For the text-containing cell, return its midpoint in [X, Y] coordinate format. 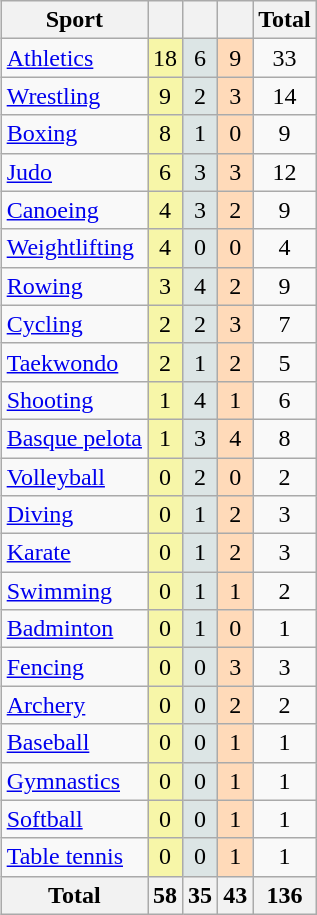
Taekwondo [74, 362]
12 [285, 172]
18 [166, 58]
Judo [74, 172]
Canoeing [74, 210]
Archery [74, 705]
35 [200, 895]
Swimming [74, 591]
Wrestling [74, 96]
Baseball [74, 743]
Softball [74, 819]
5 [285, 362]
Sport [74, 20]
33 [285, 58]
43 [236, 895]
Cycling [74, 324]
Karate [74, 553]
Fencing [74, 667]
Volleyball [74, 477]
136 [285, 895]
Shooting [74, 400]
Badminton [74, 629]
58 [166, 895]
Rowing [74, 286]
Diving [74, 515]
Basque pelota [74, 438]
Table tennis [74, 857]
Athletics [74, 58]
14 [285, 96]
Boxing [74, 134]
Weightlifting [74, 248]
Gymnastics [74, 781]
7 [285, 324]
